Pinpoint the cell where the given text exists, returning its [x, y] midpoint coordinate. 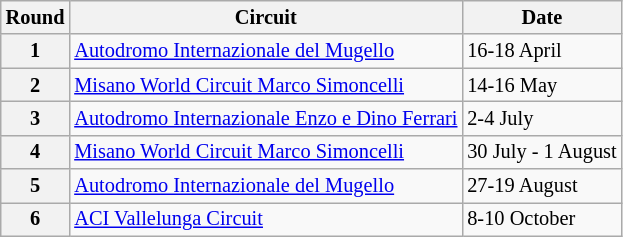
Date [542, 17]
8-10 October [542, 219]
14-16 May [542, 85]
16-18 April [542, 51]
2 [36, 85]
2-4 July [542, 118]
5 [36, 186]
Autodromo Internazionale Enzo e Dino Ferrari [266, 118]
27-19 August [542, 186]
3 [36, 118]
1 [36, 51]
30 July - 1 August [542, 152]
6 [36, 219]
ACI Vallelunga Circuit [266, 219]
Round [36, 17]
4 [36, 152]
Circuit [266, 17]
